Pinpoint the cell where the given text exists, returning its (x, y) midpoint coordinate. 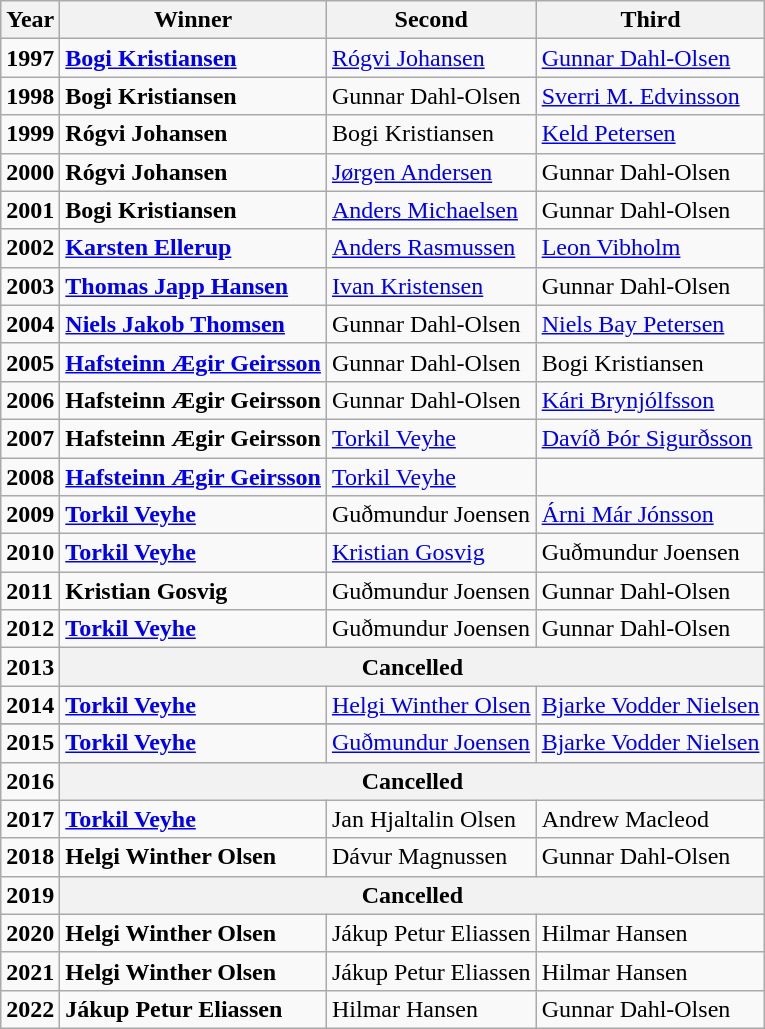
2001 (30, 210)
Jan Hjaltalin Olsen (431, 819)
Leon Vibholm (650, 248)
2008 (30, 477)
Second (431, 20)
Niels Bay Petersen (650, 324)
2006 (30, 400)
2017 (30, 819)
1998 (30, 96)
Kári Brynjólfsson (650, 400)
Karsten Ellerup (194, 248)
Árni Már Jónsson (650, 515)
Dávur Magnussen (431, 857)
2020 (30, 933)
2012 (30, 629)
2014 (30, 705)
2019 (30, 895)
2021 (30, 971)
Keld Petersen (650, 134)
Third (650, 20)
Niels Jakob Thomsen (194, 324)
2003 (30, 286)
2010 (30, 553)
2011 (30, 591)
Davíð Þór Sigurðsson (650, 438)
Winner (194, 20)
1999 (30, 134)
2015 (30, 743)
Thomas Japp Hansen (194, 286)
Anders Rasmussen (431, 248)
Anders Michaelsen (431, 210)
2018 (30, 857)
Year (30, 20)
Sverri M. Edvinsson (650, 96)
2002 (30, 248)
Ivan Kristensen (431, 286)
2004 (30, 324)
2007 (30, 438)
Jørgen Andersen (431, 172)
2005 (30, 362)
2022 (30, 1009)
2013 (30, 667)
2000 (30, 172)
Andrew Macleod (650, 819)
2009 (30, 515)
1997 (30, 58)
2016 (30, 781)
